Determine the (x, y) coordinate at the center of the cell enclosing the given text.  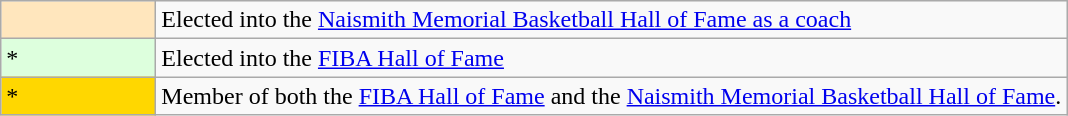
Elected into the Naismith Memorial Basketball Hall of Fame as a coach (612, 20)
Member of both the FIBA Hall of Fame and the Naismith Memorial Basketball Hall of Fame. (612, 96)
Elected into the FIBA Hall of Fame (612, 58)
